Output the [X, Y] coordinate of the center of the cell containing the given text.  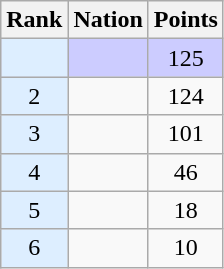
18 [186, 210]
4 [34, 172]
125 [186, 58]
3 [34, 134]
6 [34, 248]
Points [186, 20]
124 [186, 96]
5 [34, 210]
2 [34, 96]
Rank [34, 20]
10 [186, 248]
101 [186, 134]
46 [186, 172]
Nation [108, 20]
